Locate the cell with the specified text and output its (X, Y) center coordinate. 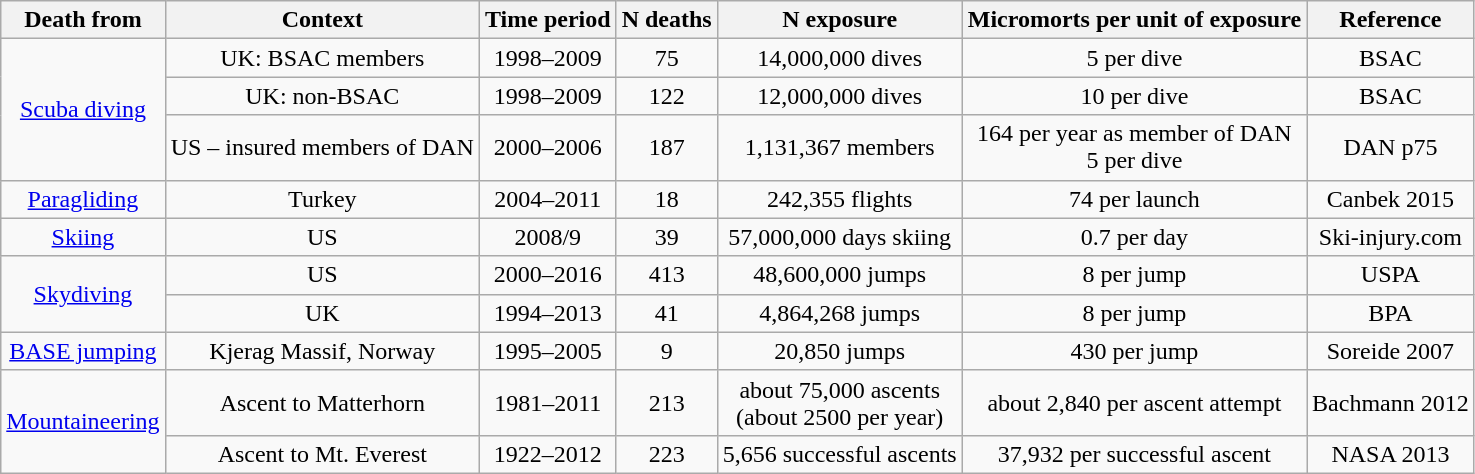
57,000,000 days skiing (840, 237)
Reference (1391, 20)
Soreide 2007 (1391, 351)
Ascent to Mt. Everest (322, 454)
USPA (1391, 275)
Skydiving (83, 294)
Canbek 2015 (1391, 199)
Micromorts per unit of exposure (1134, 20)
BPA (1391, 313)
75 (666, 58)
1995–2005 (548, 351)
N deaths (666, 20)
9 (666, 351)
US – insured members of DAN (322, 148)
DAN p75 (1391, 148)
74 per launch (1134, 199)
2008/9 (548, 237)
242,355 flights (840, 199)
41 (666, 313)
14,000,000 dives (840, 58)
UK: BSAC members (322, 58)
NASA 2013 (1391, 454)
Scuba diving (83, 110)
2000–2006 (548, 148)
413 (666, 275)
39 (666, 237)
BASE jumping (83, 351)
10 per dive (1134, 96)
2000–2016 (548, 275)
Kjerag Massif, Norway (322, 351)
Ski-injury.com (1391, 237)
1981–2011 (548, 402)
48,600,000 jumps (840, 275)
164 per year as member of DAN 5 per dive (1134, 148)
Turkey (322, 199)
0.7 per day (1134, 237)
1994–2013 (548, 313)
Bachmann 2012 (1391, 402)
1922–2012 (548, 454)
about 2,840 per ascent attempt (1134, 402)
2004–2011 (548, 199)
187 (666, 148)
Time period (548, 20)
5,656 successful ascents (840, 454)
N exposure (840, 20)
223 (666, 454)
122 (666, 96)
5 per dive (1134, 58)
about 75,000 ascents(about 2500 per year) (840, 402)
UK: non-BSAC (322, 96)
20,850 jumps (840, 351)
Paragliding (83, 199)
213 (666, 402)
4,864,268 jumps (840, 313)
Skiing (83, 237)
37,932 per successful ascent (1134, 454)
12,000,000 dives (840, 96)
Ascent to Matterhorn (322, 402)
Death from (83, 20)
18 (666, 199)
Mountaineering (83, 422)
UK (322, 313)
1,131,367 members (840, 148)
430 per jump (1134, 351)
Context (322, 20)
